Search for the cell housing the specified text and yield its (X, Y) center coordinate. 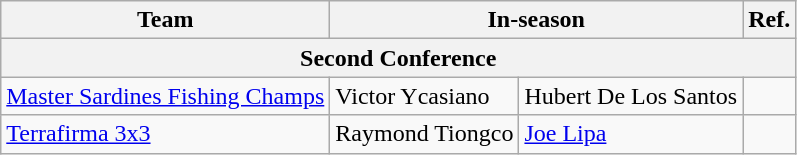
Victor Ycasiano (424, 96)
Team (166, 20)
Ref. (770, 20)
In-season (536, 20)
Master Sardines Fishing Champs (166, 96)
Second Conference (398, 58)
Hubert De Los Santos (631, 96)
Joe Lipa (631, 134)
Terrafirma 3x3 (166, 134)
Raymond Tiongco (424, 134)
